For the text-containing cell, return its midpoint in [x, y] coordinate format. 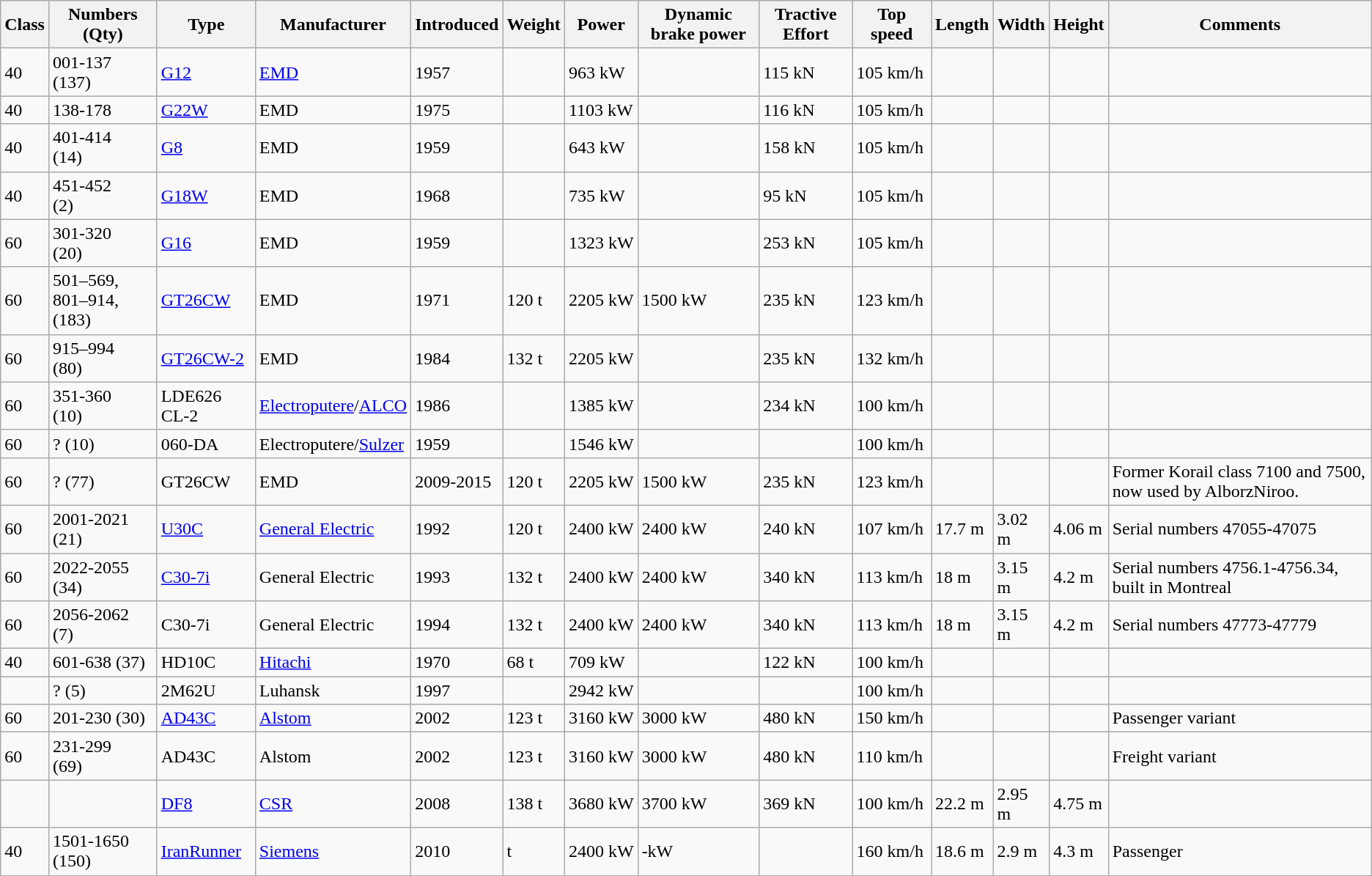
95 kN [806, 195]
2942 kW [601, 691]
1994 [457, 625]
17.7 m [962, 529]
1501-1650 (150) [103, 852]
U30C [206, 529]
Passenger [1240, 852]
201-230 (30) [103, 718]
GT26CW-2 [206, 358]
1992 [457, 529]
Electroputere/ALCO [333, 406]
2009-2015 [457, 481]
Type [206, 25]
3680 kW [601, 803]
68 t [534, 663]
116 kN [806, 110]
231-299(69) [103, 757]
138-178 [103, 110]
132 km/h [892, 358]
Weight [534, 25]
107 km/h [892, 529]
Length [962, 25]
? (10) [103, 443]
2001-2021(21) [103, 529]
369 kN [806, 803]
4.75 m [1079, 803]
Class [25, 25]
Electroputere/Sulzer [333, 443]
Serial numbers 4756.1-4756.34, built in Montreal [1240, 576]
Dynamic brake power [698, 25]
Manufacturer [333, 25]
234 kN [806, 406]
643 kW [601, 148]
G16 [206, 243]
122 kN [806, 663]
3700 kW [698, 803]
Former Korail class 7100 and 7500, now used by AlborzNiroo. [1240, 481]
2008 [457, 803]
Serial numbers 47773-47779 [1240, 625]
060-DA [206, 443]
G18W [206, 195]
4.06 m [1079, 529]
1997 [457, 691]
Height [1079, 25]
Tractive Effort [806, 25]
DF8 [206, 803]
Top speed [892, 25]
Luhansk [333, 691]
1968 [457, 195]
501–569, 801–914,(183) [103, 301]
1975 [457, 110]
601-638 (37) [103, 663]
401-414(14) [103, 148]
Power [601, 25]
Serial numbers 47055-47075 [1240, 529]
1986 [457, 406]
Width [1022, 25]
351-360(10) [103, 406]
158 kN [806, 148]
LDE626 CL-2 [206, 406]
1993 [457, 576]
Numbers(Qty) [103, 25]
963 kW [601, 72]
1323 kW [601, 243]
3.02 m [1022, 529]
915–994(80) [103, 358]
301-320(20) [103, 243]
22.2 m [962, 803]
Siemens [333, 852]
138 t [534, 803]
G22W [206, 110]
1385 kW [601, 406]
253 kN [806, 243]
? (5) [103, 691]
-kW [698, 852]
4.3 m [1079, 852]
115 kN [806, 72]
Introduced [457, 25]
001-137(137) [103, 72]
160 km/h [892, 852]
2.9 m [1022, 852]
709 kW [601, 663]
HD10C [206, 663]
2M62U [206, 691]
G12 [206, 72]
2.95 m [1022, 803]
150 km/h [892, 718]
1103 kW [601, 110]
2010 [457, 852]
1957 [457, 72]
2056-2062(7) [103, 625]
t [534, 852]
1970 [457, 663]
1546 kW [601, 443]
240 kN [806, 529]
Hitachi [333, 663]
2022-2055(34) [103, 576]
18.6 m [962, 852]
IranRunner [206, 852]
CSR [333, 803]
G8 [206, 148]
Freight variant [1240, 757]
1984 [457, 358]
451-452(2) [103, 195]
1971 [457, 301]
Passenger variant [1240, 718]
Comments [1240, 25]
? (77) [103, 481]
110 km/h [892, 757]
735 kW [601, 195]
